Extract the [x, y] coordinate from the center of the cell holding the provided text.  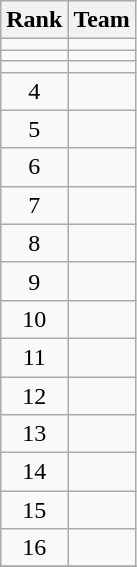
Rank [34, 20]
8 [34, 243]
12 [34, 395]
11 [34, 357]
14 [34, 472]
7 [34, 205]
16 [34, 548]
9 [34, 281]
4 [34, 91]
5 [34, 129]
15 [34, 510]
13 [34, 434]
6 [34, 167]
Team [102, 20]
10 [34, 319]
